Identify which cell holds the provided text, then report its (X, Y) central coordinate. 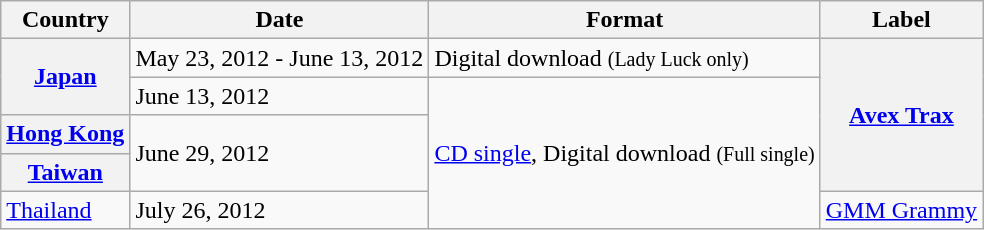
GMM Grammy (901, 210)
Date (280, 20)
Country (66, 20)
Label (901, 20)
Avex Trax (901, 115)
Hong Kong (66, 134)
Digital download (Lady Luck only) (624, 58)
Thailand (66, 210)
Format (624, 20)
June 29, 2012 (280, 153)
Japan (66, 77)
Taiwan (66, 172)
CD single, Digital download (Full single) (624, 153)
May 23, 2012 - June 13, 2012 (280, 58)
June 13, 2012 (280, 96)
July 26, 2012 (280, 210)
